Extract the [X, Y] coordinate from the center of the cell holding the provided text.  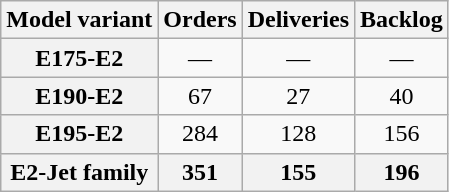
67 [200, 96]
E175-E2 [80, 58]
351 [200, 172]
E195-E2 [80, 134]
Model variant [80, 20]
27 [298, 96]
128 [298, 134]
E2-Jet family [80, 172]
Backlog [402, 20]
196 [402, 172]
156 [402, 134]
155 [298, 172]
E190-E2 [80, 96]
40 [402, 96]
Deliveries [298, 20]
Orders [200, 20]
284 [200, 134]
